Return the [X, Y] coordinate for the center point of the cell that contains the specified text.  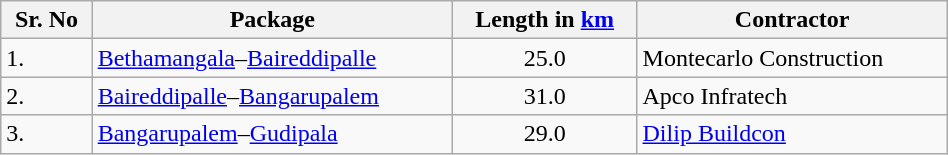
29.0 [544, 134]
Montecarlo Construction [792, 58]
Contractor [792, 20]
Bangarupalem–Gudipala [272, 134]
Package [272, 20]
Dilip Buildcon [792, 134]
1. [46, 58]
Length in km [544, 20]
Bethamangala–Baireddipalle [272, 58]
Sr. No [46, 20]
2. [46, 96]
Baireddipalle–Bangarupalem [272, 96]
Apco Infratech [792, 96]
3. [46, 134]
25.0 [544, 58]
31.0 [544, 96]
